Output the [x, y] coordinate of the center of the cell containing the given text.  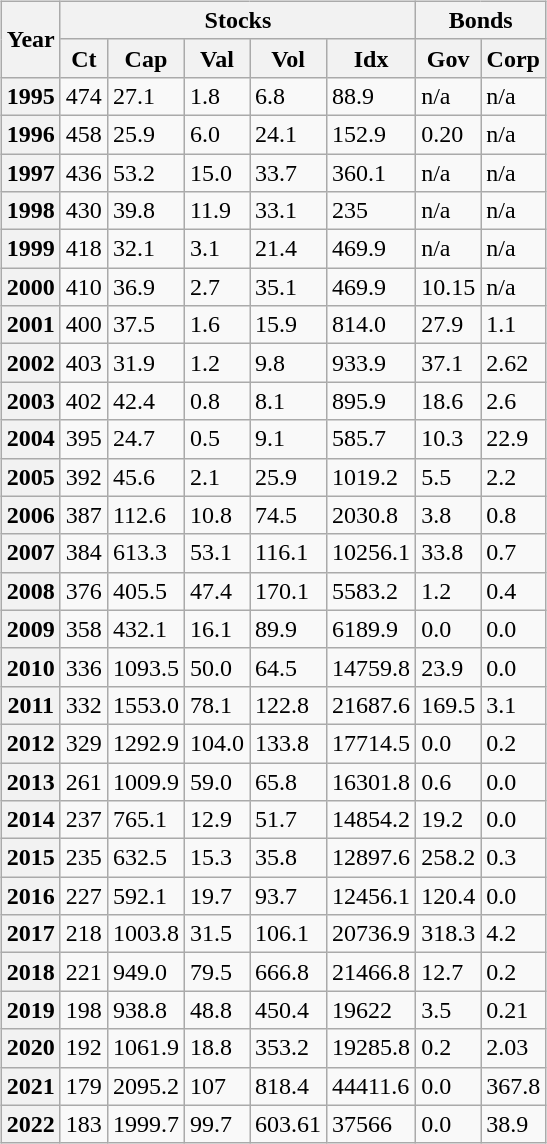
Year [30, 39]
36.9 [146, 287]
44411.6 [372, 1086]
33.1 [288, 211]
2003 [30, 401]
32.1 [146, 249]
1292.9 [146, 743]
10256.1 [372, 553]
21466.8 [372, 972]
1997 [30, 173]
10.15 [448, 287]
19285.8 [372, 1048]
410 [84, 287]
6189.9 [372, 629]
2010 [30, 667]
474 [84, 96]
Ct [84, 58]
10.8 [216, 515]
814.0 [372, 325]
14759.8 [372, 667]
122.8 [288, 705]
183 [84, 1124]
53.1 [216, 553]
0.6 [448, 781]
895.9 [372, 401]
367.8 [514, 1086]
33.7 [288, 173]
2012 [30, 743]
24.7 [146, 439]
35.1 [288, 287]
27.1 [146, 96]
1998 [30, 211]
1.8 [216, 96]
2021 [30, 1086]
432.1 [146, 629]
Idx [372, 58]
53.2 [146, 173]
31.9 [146, 363]
2.1 [216, 477]
592.1 [146, 896]
1.6 [216, 325]
2009 [30, 629]
112.6 [146, 515]
1009.9 [146, 781]
Gov [448, 58]
405.5 [146, 591]
Val [216, 58]
603.61 [288, 1124]
2.62 [514, 363]
16.1 [216, 629]
2022 [30, 1124]
170.1 [288, 591]
585.7 [372, 439]
2015 [30, 858]
33.8 [448, 553]
2013 [30, 781]
6.8 [288, 96]
12.7 [448, 972]
37.5 [146, 325]
2018 [30, 972]
42.4 [146, 401]
1019.2 [372, 477]
198 [84, 1010]
88.9 [372, 96]
360.1 [372, 173]
79.5 [216, 972]
332 [84, 705]
107 [216, 1086]
Corp [514, 58]
21.4 [288, 249]
9.1 [288, 439]
218 [84, 934]
2019 [30, 1010]
99.7 [216, 1124]
50.0 [216, 667]
19622 [372, 1010]
2016 [30, 896]
1003.8 [146, 934]
37566 [372, 1124]
89.9 [288, 629]
35.8 [288, 858]
430 [84, 211]
2030.8 [372, 515]
133.8 [288, 743]
6.0 [216, 134]
23.9 [448, 667]
106.1 [288, 934]
353.2 [288, 1048]
0.3 [514, 858]
1996 [30, 134]
329 [84, 743]
37.1 [448, 363]
24.1 [288, 134]
1061.9 [146, 1048]
0.21 [514, 1010]
1999.7 [146, 1124]
436 [84, 173]
458 [84, 134]
237 [84, 820]
221 [84, 972]
Stocks [238, 20]
1.1 [514, 325]
0.7 [514, 553]
27.9 [448, 325]
450.4 [288, 1010]
666.8 [288, 972]
10.3 [448, 439]
14854.2 [372, 820]
31.5 [216, 934]
2.2 [514, 477]
938.8 [146, 1010]
1995 [30, 96]
12456.1 [372, 896]
11.9 [216, 211]
48.8 [216, 1010]
2.03 [514, 1048]
15.9 [288, 325]
2002 [30, 363]
318.3 [448, 934]
179 [84, 1086]
18.8 [216, 1048]
45.6 [146, 477]
392 [84, 477]
403 [84, 363]
2014 [30, 820]
400 [84, 325]
15.3 [216, 858]
93.7 [288, 896]
2000 [30, 287]
949.0 [146, 972]
0.20 [448, 134]
78.1 [216, 705]
2017 [30, 934]
15.0 [216, 173]
18.6 [448, 401]
2007 [30, 553]
3.8 [448, 515]
12.9 [216, 820]
51.7 [288, 820]
5583.2 [372, 591]
20736.9 [372, 934]
5.5 [448, 477]
765.1 [146, 820]
19.7 [216, 896]
17714.5 [372, 743]
47.4 [216, 591]
2095.2 [146, 1086]
16301.8 [372, 781]
933.9 [372, 363]
402 [84, 401]
0.4 [514, 591]
2011 [30, 705]
59.0 [216, 781]
1093.5 [146, 667]
104.0 [216, 743]
3.5 [448, 1010]
613.3 [146, 553]
2020 [30, 1048]
261 [84, 781]
169.5 [448, 705]
384 [84, 553]
9.8 [288, 363]
120.4 [448, 896]
2005 [30, 477]
65.8 [288, 781]
258.2 [448, 858]
39.8 [146, 211]
64.5 [288, 667]
19.2 [448, 820]
2008 [30, 591]
Bonds [481, 20]
387 [84, 515]
0.5 [216, 439]
376 [84, 591]
818.4 [288, 1086]
1553.0 [146, 705]
8.1 [288, 401]
2.6 [514, 401]
12897.6 [372, 858]
2006 [30, 515]
21687.6 [372, 705]
2.7 [216, 287]
Cap [146, 58]
152.9 [372, 134]
418 [84, 249]
192 [84, 1048]
632.5 [146, 858]
395 [84, 439]
Vol [288, 58]
38.9 [514, 1124]
227 [84, 896]
22.9 [514, 439]
336 [84, 667]
2004 [30, 439]
116.1 [288, 553]
2001 [30, 325]
74.5 [288, 515]
4.2 [514, 934]
358 [84, 629]
1999 [30, 249]
